Output the [X, Y] coordinate of the center of the cell containing the given text.  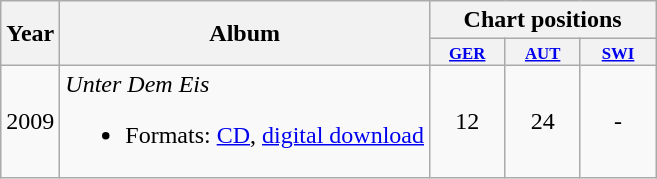
Chart positions [543, 20]
24 [542, 122]
Album [245, 33]
SWI [618, 52]
12 [468, 122]
Year [30, 33]
Unter Dem EisFormats: CD, digital download [245, 122]
AUT [542, 52]
2009 [30, 122]
GER [468, 52]
- [618, 122]
